For the text-containing cell, return its midpoint in (X, Y) coordinate format. 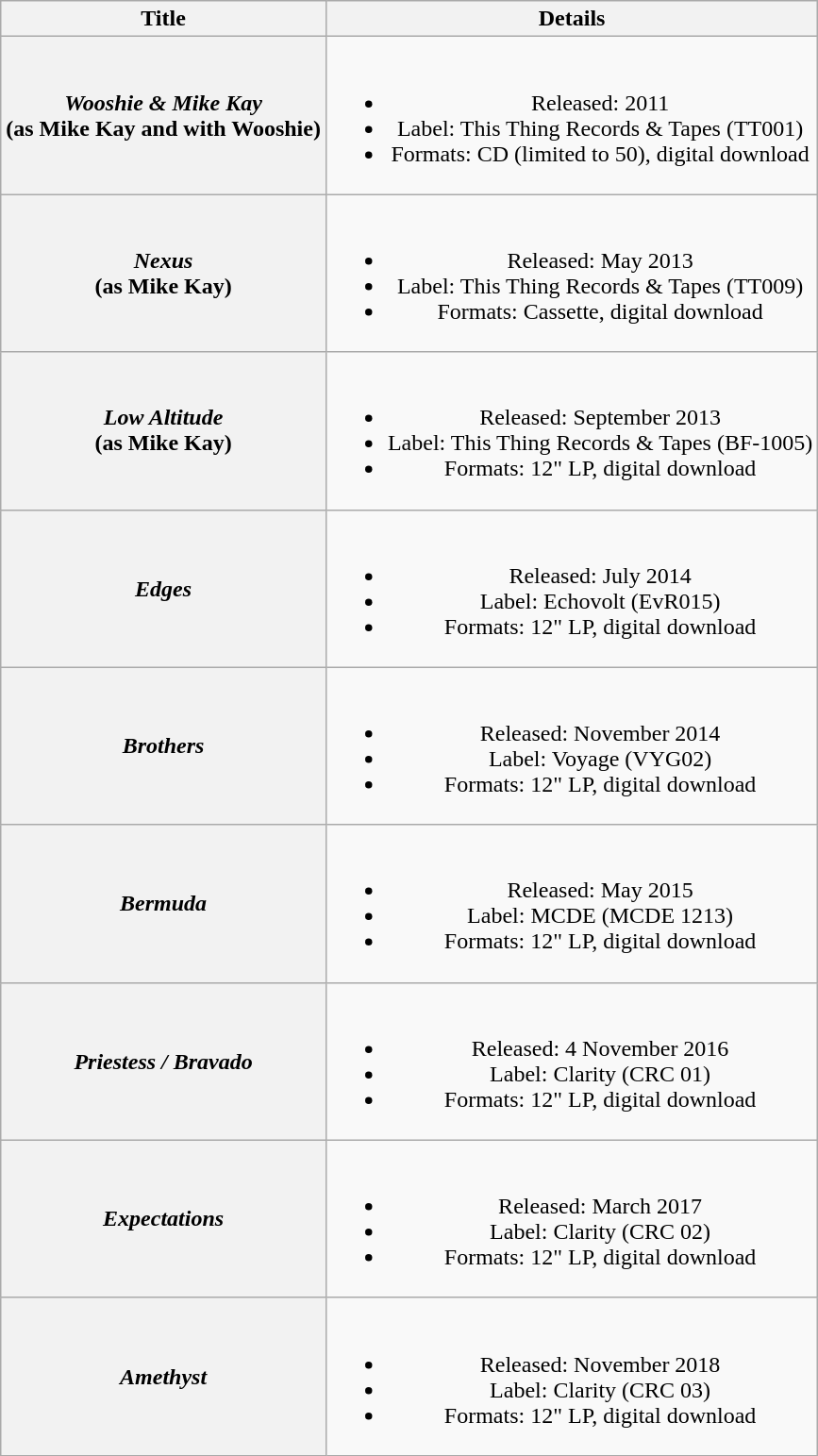
Brothers (164, 745)
Details (572, 19)
Bermuda (164, 904)
Released: March 2017Label: Clarity (CRC 02)Formats: 12" LP, digital download (572, 1219)
Released: November 2018Label: Clarity (CRC 03)Formats: 12" LP, digital download (572, 1376)
Released: 2011Label: This Thing Records & Tapes (TT001)Formats: CD (limited to 50), digital download (572, 115)
Priestess / Bravado (164, 1061)
Expectations (164, 1219)
Nexus (as Mike Kay) (164, 274)
Edges (164, 589)
Released: May 2015Label: MCDE (MCDE 1213)Formats: 12" LP, digital download (572, 904)
Title (164, 19)
Released: July 2014Label: Echovolt (EvR015)Formats: 12" LP, digital download (572, 589)
Released: 4 November 2016Label: Clarity (CRC 01)Formats: 12" LP, digital download (572, 1061)
Released: May 2013Label: This Thing Records & Tapes (TT009)Formats: Cassette, digital download (572, 274)
Amethyst (164, 1376)
Wooshie & Mike Kay (as Mike Kay and with Wooshie) (164, 115)
Low Altitude (as Mike Kay) (164, 430)
Released: November 2014Label: Voyage (VYG02)Formats: 12" LP, digital download (572, 745)
Released: September 2013Label: This Thing Records & Tapes (BF-1005)Formats: 12" LP, digital download (572, 430)
